Extract the (x, y) coordinate from the center of the cell holding the provided text.  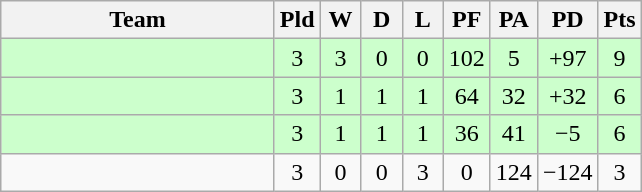
PA (514, 20)
−5 (568, 134)
L (422, 20)
64 (466, 96)
9 (620, 58)
+32 (568, 96)
W (340, 20)
D (382, 20)
PD (568, 20)
Pld (297, 20)
102 (466, 58)
32 (514, 96)
124 (514, 172)
+97 (568, 58)
−124 (568, 172)
Team (138, 20)
Pts (620, 20)
36 (466, 134)
PF (466, 20)
41 (514, 134)
5 (514, 58)
